Extract the (X, Y) coordinate from the center of the cell holding the provided text.  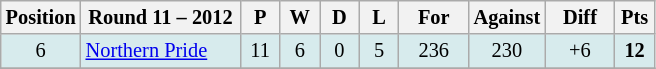
L (379, 17)
12 (635, 51)
230 (508, 51)
W (300, 17)
P (260, 17)
5 (379, 51)
Northern Pride (161, 51)
D (340, 17)
0 (340, 51)
Diff (580, 17)
+6 (580, 51)
Pts (635, 17)
For (434, 17)
Position (41, 17)
11 (260, 51)
Against (508, 17)
Round 11 – 2012 (161, 17)
236 (434, 51)
